Search for the cell housing the specified text and yield its [x, y] center coordinate. 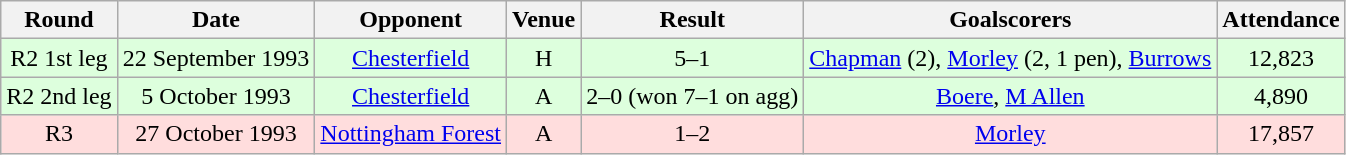
5–1 [692, 58]
R2 1st leg [59, 58]
2–0 (won 7–1 on agg) [692, 96]
17,857 [1281, 134]
Opponent [411, 20]
R3 [59, 134]
4,890 [1281, 96]
5 October 1993 [216, 96]
Goalscorers [1010, 20]
Nottingham Forest [411, 134]
Venue [544, 20]
27 October 1993 [216, 134]
22 September 1993 [216, 58]
1–2 [692, 134]
Date [216, 20]
Boere, M Allen [1010, 96]
12,823 [1281, 58]
Round [59, 20]
Attendance [1281, 20]
H [544, 58]
R2 2nd leg [59, 96]
Result [692, 20]
Chapman (2), Morley (2, 1 pen), Burrows [1010, 58]
Morley [1010, 134]
